Provide the (X, Y) coordinate of the cell's center where the given text is located.  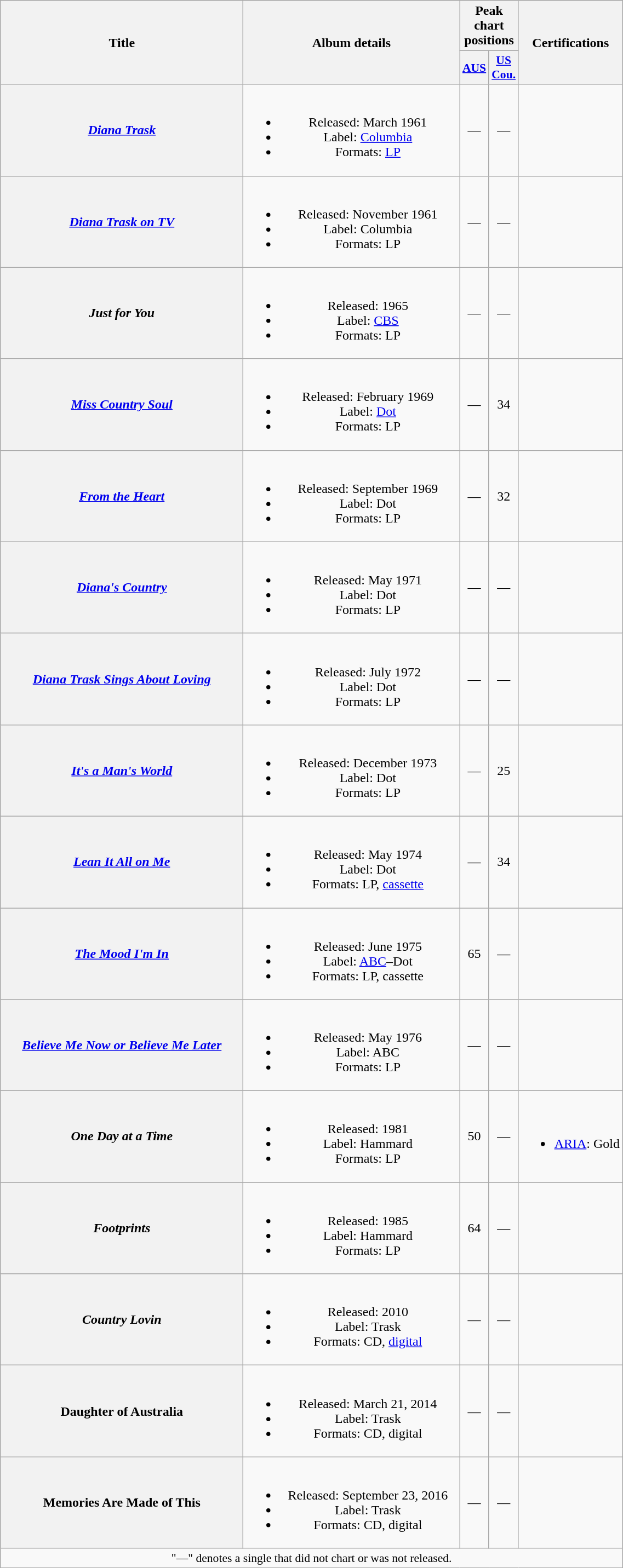
Released: June 1975Label: ABC–DotFormats: LP, cassette (352, 954)
It's a Man's World (122, 770)
Footprints (122, 1228)
Released: May 1976Label: ABCFormats: LP (352, 1045)
Just for You (122, 313)
AUS (475, 68)
Diana Trask (122, 130)
Country Lovin (122, 1320)
Memories Are Made of This (122, 1503)
Released: February 1969Label: DotFormats: LP (352, 404)
64 (475, 1228)
Album details (352, 43)
USCou. (504, 68)
Diana Trask Sings About Loving (122, 679)
Released: March 21, 2014Label: TraskFormats: CD, digital (352, 1411)
Diana's Country (122, 587)
From the Heart (122, 496)
50 (475, 1137)
"—" denotes a single that did not chart or was not released. (312, 1558)
One Day at a Time (122, 1137)
Diana Trask on TV (122, 221)
Released: March 1961Label: ColumbiaFormats: LP (352, 130)
32 (504, 496)
Miss Country Soul (122, 404)
The Mood I'm In (122, 954)
Released: 2010Label: TraskFormats: CD, digital (352, 1320)
Lean It All on Me (122, 862)
Released: 1985Label: HammardFormats: LP (352, 1228)
ARIA: Gold (570, 1137)
Released: 1965Label: CBSFormats: LP (352, 313)
Released: September 23, 2016Label: TraskFormats: CD, digital (352, 1503)
Released: May 1974Label: DotFormats: LP, cassette (352, 862)
Released: May 1971Label: DotFormats: LP (352, 587)
Released: September 1969Label: DotFormats: LP (352, 496)
Daughter of Australia (122, 1411)
Certifications (570, 43)
Peakchartpositions (489, 26)
Believe Me Now or Believe Me Later (122, 1045)
Released: July 1972Label: DotFormats: LP (352, 679)
65 (475, 954)
Released: December 1973Label: DotFormats: LP (352, 770)
Title (122, 43)
Released: 1981Label: HammardFormats: LP (352, 1137)
Released: November 1961Label: ColumbiaFormats: LP (352, 221)
25 (504, 770)
